Pinpoint the cell where the given text exists, returning its (X, Y) midpoint coordinate. 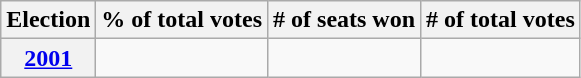
Election (48, 20)
2001 (48, 58)
# of total votes (501, 20)
% of total votes (182, 20)
# of seats won (344, 20)
